Return (x, y) of the center of cell containing provided text 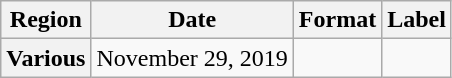
Region (46, 20)
Format (337, 20)
Various (46, 58)
November 29, 2019 (192, 58)
Date (192, 20)
Label (417, 20)
